Scan for the cell matching the given text and deliver its [X, Y] coordinate at center. 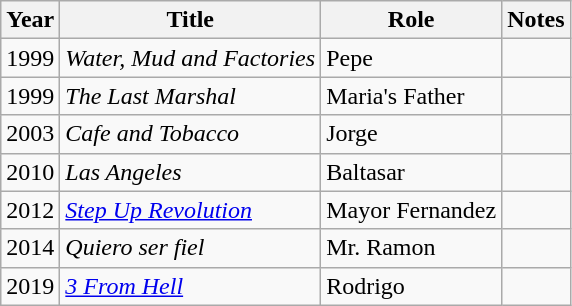
Title [190, 20]
2012 [30, 210]
Jorge [412, 134]
Notes [536, 20]
Mayor Fernandez [412, 210]
Las Angeles [190, 172]
2019 [30, 286]
Mr. Ramon [412, 248]
Role [412, 20]
3 From Hell [190, 286]
Baltasar [412, 172]
2003 [30, 134]
Pepe [412, 58]
Quiero ser fiel [190, 248]
Maria's Father [412, 96]
Cafe and Tobacco [190, 134]
Water, Mud and Factories [190, 58]
The Last Marshal [190, 96]
Step Up Revolution [190, 210]
Year [30, 20]
2010 [30, 172]
2014 [30, 248]
Rodrigo [412, 286]
